Search for the cell housing the specified text and yield its (x, y) center coordinate. 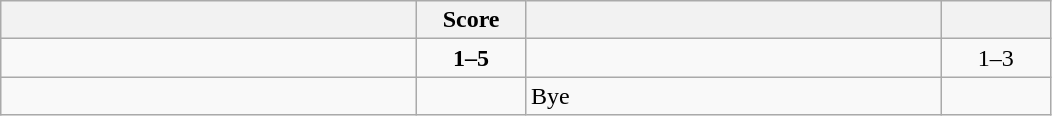
Bye (733, 96)
Score (472, 20)
1–5 (472, 58)
1–3 (996, 58)
